Provide the (X, Y) coordinate of the cell's center where the given text is located.  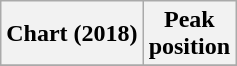
Chart (2018) (72, 34)
Peak position (189, 34)
